From the cell containing the given text, extract its center point as [X, Y] coordinate. 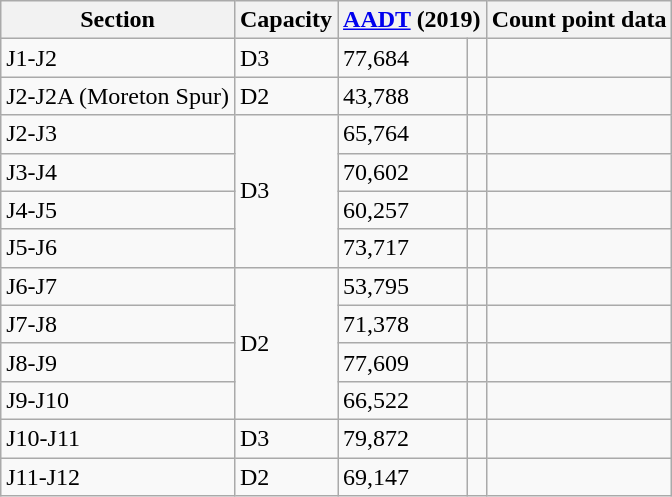
J2-J2A (Moreton Spur) [118, 96]
77,609 [403, 362]
J3-J4 [118, 172]
J10-J11 [118, 438]
Count point data [579, 20]
66,522 [403, 400]
43,788 [403, 96]
60,257 [403, 210]
AADT (2019) [412, 20]
J5-J6 [118, 248]
J8-J9 [118, 362]
77,684 [403, 58]
Section [118, 20]
J2-J3 [118, 134]
65,764 [403, 134]
J6-J7 [118, 286]
J9-J10 [118, 400]
Capacity [286, 20]
71,378 [403, 324]
J4-J5 [118, 210]
73,717 [403, 248]
J11-J12 [118, 477]
53,795 [403, 286]
J7-J8 [118, 324]
79,872 [403, 438]
70,602 [403, 172]
69,147 [403, 477]
J1-J2 [118, 58]
